Scan for the cell matching the given text and deliver its (x, y) coordinate at center. 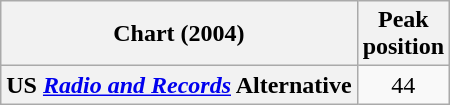
44 (403, 85)
Peakposition (403, 34)
US Radio and Records Alternative (179, 85)
Chart (2004) (179, 34)
